Detect which cell encompasses the target text, then output its (X, Y) center coordinate. 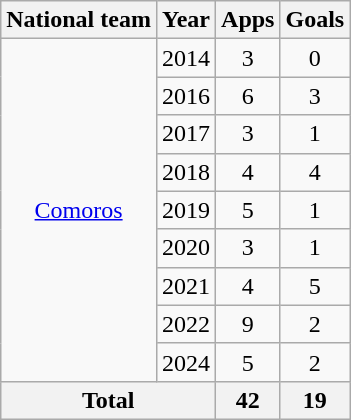
6 (248, 96)
Goals (315, 20)
2021 (186, 286)
Apps (248, 20)
2019 (186, 210)
42 (248, 400)
2020 (186, 248)
2016 (186, 96)
2014 (186, 58)
2022 (186, 324)
19 (315, 400)
National team (79, 20)
0 (315, 58)
2024 (186, 362)
Year (186, 20)
2018 (186, 172)
9 (248, 324)
Total (108, 400)
Comoros (79, 210)
2017 (186, 134)
